From the cell containing the given text, extract its center point as (x, y) coordinate. 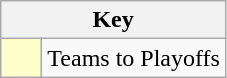
Key (114, 20)
Teams to Playoffs (134, 58)
